Search for the cell housing the specified text and yield its (x, y) center coordinate. 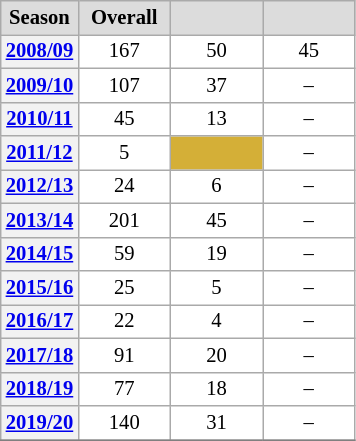
2017/18 (40, 355)
2015/16 (40, 287)
6 (216, 186)
2008/09 (40, 51)
2010/11 (40, 119)
77 (124, 389)
2011/12 (40, 153)
91 (124, 355)
20 (216, 355)
167 (124, 51)
2019/20 (40, 423)
59 (124, 254)
19 (216, 254)
4 (216, 321)
2009/10 (40, 85)
50 (216, 51)
22 (124, 321)
24 (124, 186)
18 (216, 389)
2016/17 (40, 321)
140 (124, 423)
2014/15 (40, 254)
25 (124, 287)
201 (124, 220)
37 (216, 85)
31 (216, 423)
107 (124, 85)
13 (216, 119)
2012/13 (40, 186)
Season (40, 17)
2013/14 (40, 220)
Overall (124, 17)
2018/19 (40, 389)
